Output the [X, Y] coordinate of the center of the cell containing the given text.  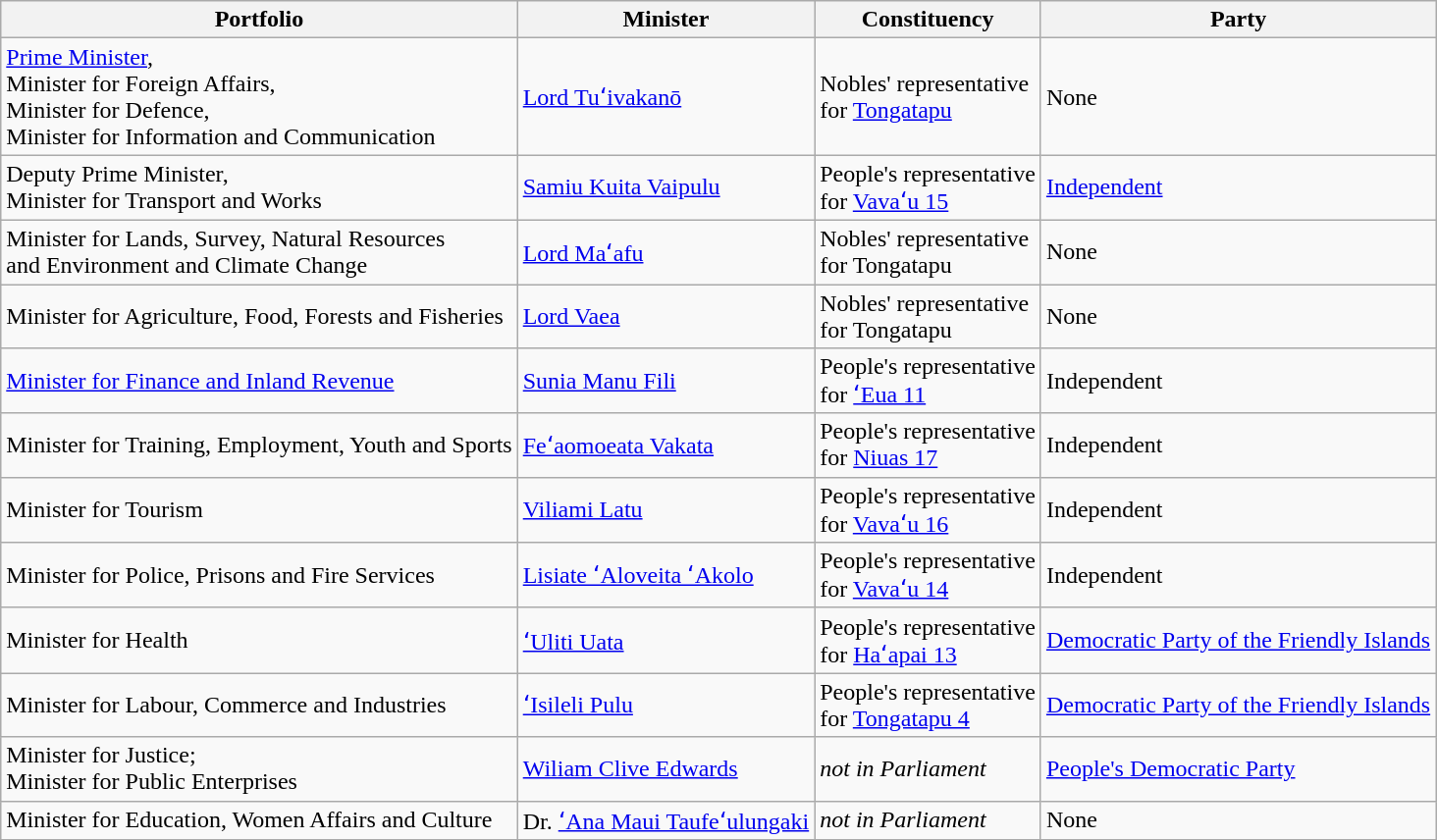
Prime Minister, Minister for Foreign Affairs, Minister for Defence, Minister for Information and Communication [259, 96]
Viliami Latu [665, 510]
People's representativefor Vavaʻu 15 [929, 188]
Minister for Lands, Survey, Natural Resources and Environment and Climate Change [259, 251]
Minister for Health [259, 640]
Minister for Finance and Inland Revenue [259, 381]
Sunia Manu Fili [665, 381]
People's representativefor Tongatapu 4 [929, 705]
ʻIsileli Pulu [665, 705]
People's representativefor Haʻapai 13 [929, 640]
People's representativefor Vavaʻu 14 [929, 575]
People's representativefor Niuas 17 [929, 446]
ʻUliti Uata [665, 640]
Deputy Prime Minister, Minister for Transport and Works [259, 188]
Minister for Tourism [259, 510]
Party [1238, 20]
People's representativefor ʻEua 11 [929, 381]
People's Democratic Party [1238, 769]
Feʻaomoeata Vakata [665, 446]
Lord Maʻafu [665, 251]
Minister for Justice;Minister for Public Enterprises [259, 769]
Lord Tuʻivakanō [665, 96]
Minister for Police, Prisons and Fire Services [259, 575]
Minister [665, 20]
Portfolio [259, 20]
Samiu Kuita Vaipulu [665, 188]
Minister for Education, Women Affairs and Culture [259, 820]
Constituency [929, 20]
Minister for Training, Employment, Youth and Sports [259, 446]
Lord Vaea [665, 316]
People's representativefor Vavaʻu 16 [929, 510]
Minister for Labour, Commerce and Industries [259, 705]
Wiliam Clive Edwards [665, 769]
Lisiate ʻAloveita ʻAkolo [665, 575]
Minister for Agriculture, Food, Forests and Fisheries [259, 316]
Dr. ʻAna Maui Taufeʻulungaki [665, 820]
